Return [x, y] of the center of cell containing provided text 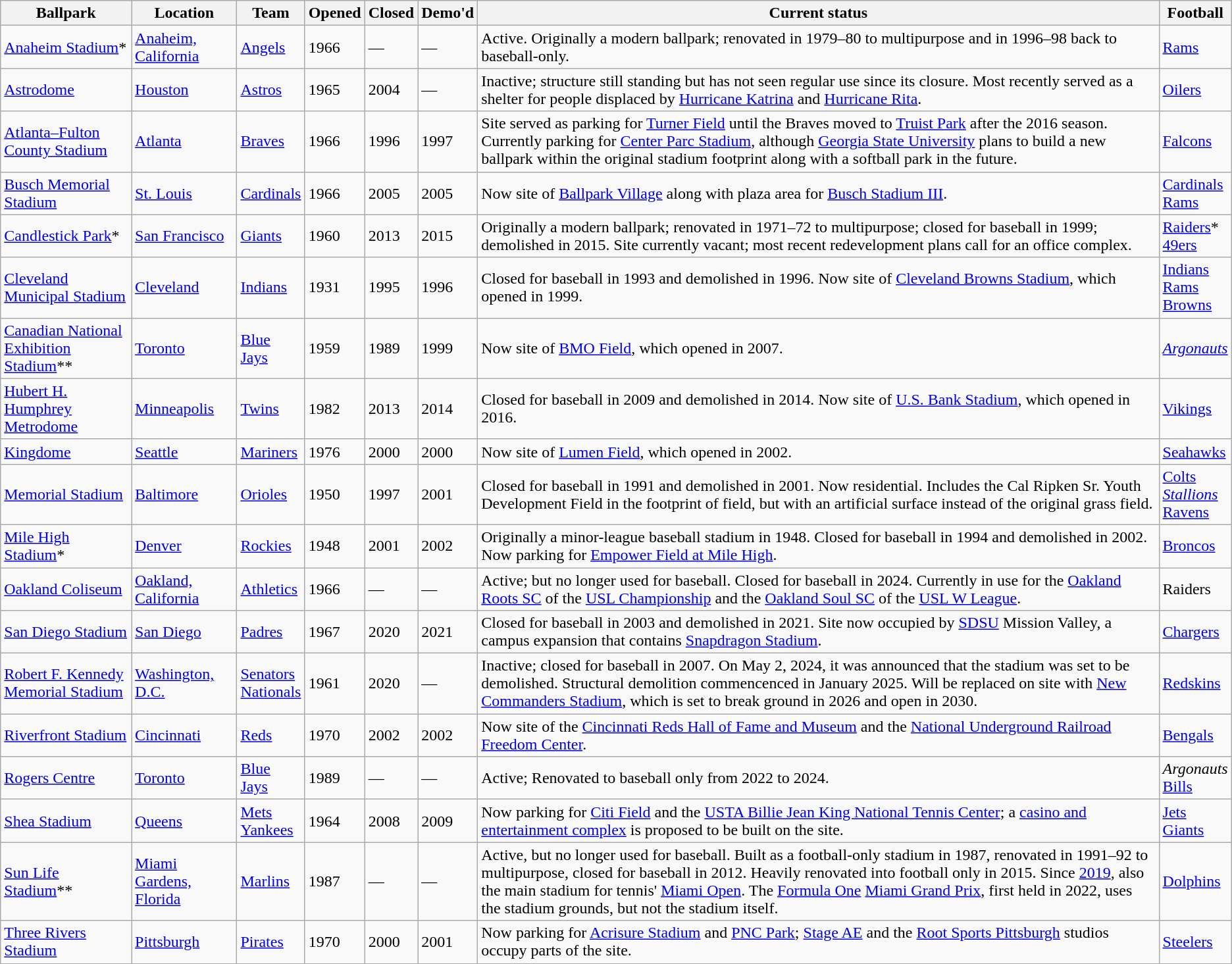
1964 [334, 821]
Dolphins [1195, 882]
2004 [391, 89]
Anaheim, California [184, 47]
Opened [334, 13]
Raiders* 49ers [1195, 236]
Twins [271, 409]
Orioles [271, 494]
Current status [819, 13]
1931 [334, 288]
Astros [271, 89]
Demo'd [448, 13]
Canadian National Exhibition Stadium** [66, 348]
Busch Memorial Stadium [66, 193]
Now site of Lumen Field, which opened in 2002. [819, 451]
1982 [334, 409]
Seattle [184, 451]
SenatorsNationals [271, 684]
Reds [271, 736]
Three Rivers Stadium [66, 942]
2014 [448, 409]
1959 [334, 348]
Raiders [1195, 588]
Riverfront Stadium [66, 736]
1950 [334, 494]
Location [184, 13]
1999 [448, 348]
Kingdome [66, 451]
Falcons [1195, 141]
Ballpark [66, 13]
Pirates [271, 942]
Broncos [1195, 546]
Chargers [1195, 632]
Athletics [271, 588]
Astrodome [66, 89]
Now site of BMO Field, which opened in 2007. [819, 348]
Jets Giants [1195, 821]
1995 [391, 288]
2015 [448, 236]
Giants [271, 236]
1960 [334, 236]
Mile High Stadium* [66, 546]
Candlestick Park* [66, 236]
Denver [184, 546]
Hubert H. Humphrey Metrodome [66, 409]
Rockies [271, 546]
Washington, D.C. [184, 684]
San Diego [184, 632]
1967 [334, 632]
Closed for baseball in 2003 and demolished in 2021. Site now occupied by SDSU Mission Valley, a campus expansion that contains Snapdragon Stadium. [819, 632]
Atlanta [184, 141]
Cincinnati [184, 736]
Argonauts Bills [1195, 778]
Padres [271, 632]
Indians [271, 288]
Indians Rams Browns [1195, 288]
Colts Stallions Ravens [1195, 494]
Queens [184, 821]
Minneapolis [184, 409]
Shea Stadium [66, 821]
Robert F. Kennedy Memorial Stadium [66, 684]
2008 [391, 821]
1948 [334, 546]
Oakland, California [184, 588]
Baltimore [184, 494]
San Francisco [184, 236]
Marlins [271, 882]
St. Louis [184, 193]
Now site of Ballpark Village along with plaza area for Busch Stadium III. [819, 193]
Braves [271, 141]
Football [1195, 13]
2021 [448, 632]
Closed for baseball in 1993 and demolished in 1996. Now site of Cleveland Browns Stadium, which opened in 1999. [819, 288]
Atlanta–Fulton County Stadium [66, 141]
Memorial Stadium [66, 494]
Houston [184, 89]
Now site of the Cincinnati Reds Hall of Fame and Museum and the National Underground Railroad Freedom Center. [819, 736]
Pittsburgh [184, 942]
1976 [334, 451]
Cardinals Rams [1195, 193]
1987 [334, 882]
Closed [391, 13]
Sun Life Stadium** [66, 882]
Redskins [1195, 684]
San Diego Stadium [66, 632]
Rogers Centre [66, 778]
Closed for baseball in 2009 and demolished in 2014. Now site of U.S. Bank Stadium, which opened in 2016. [819, 409]
1961 [334, 684]
Oilers [1195, 89]
MetsYankees [271, 821]
Argonauts [1195, 348]
Angels [271, 47]
Now parking for Acrisure Stadium and PNC Park; Stage AE and the Root Sports Pittsburgh studios occupy parts of the site. [819, 942]
1965 [334, 89]
Active. Originally a modern ballpark; renovated in 1979–80 to multipurpose and in 1996–98 back to baseball-only. [819, 47]
Miami Gardens, Florida [184, 882]
Cardinals [271, 193]
Vikings [1195, 409]
Mariners [271, 451]
Originally a minor-league baseball stadium in 1948. Closed for baseball in 1994 and demolished in 2002. Now parking for Empower Field at Mile High. [819, 546]
Team [271, 13]
Rams [1195, 47]
Anaheim Stadium* [66, 47]
Seahawks [1195, 451]
Steelers [1195, 942]
Cleveland Municipal Stadium [66, 288]
2009 [448, 821]
Cleveland [184, 288]
Oakland Coliseum [66, 588]
Bengals [1195, 736]
Active; Renovated to baseball only from 2022 to 2024. [819, 778]
